Capture the cell that displays the provided text and extract its [X, Y] central coordinate. 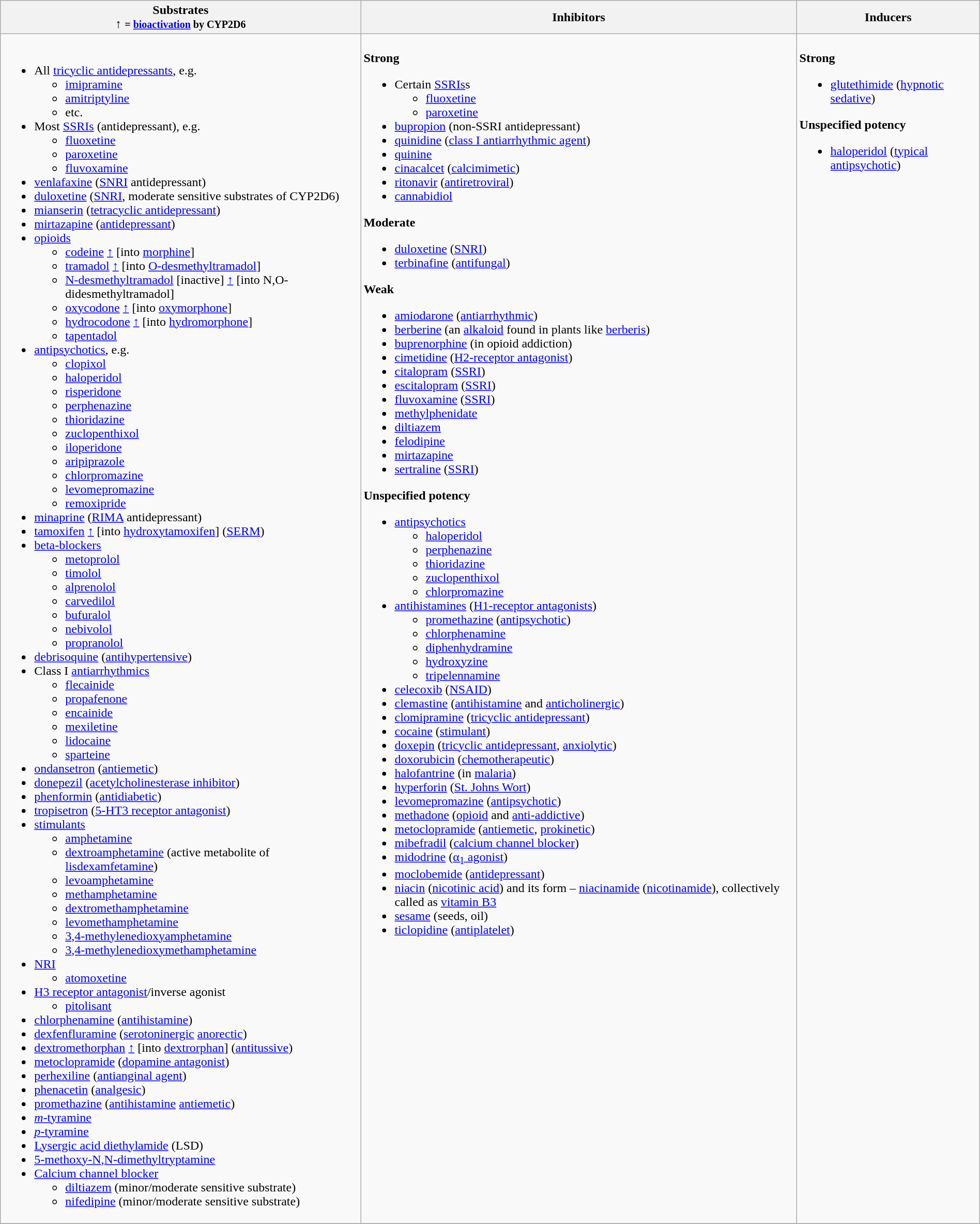
Substrates↑ = bioactivation by CYP2D6 [181, 18]
Inducers [888, 18]
Inhibitors [579, 18]
Strongglutethimide (hypnotic sedative)Unspecified potencyhaloperidol (typical antipsychotic) [888, 629]
